Capture the cell that displays the provided text and extract its [x, y] central coordinate. 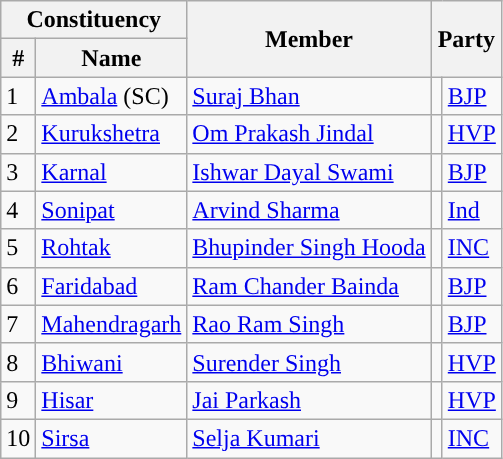
Jai Parkash [309, 400]
Party [466, 39]
Hisar [112, 400]
3 [18, 172]
Suraj Bhan [309, 96]
9 [18, 400]
Rao Ram Singh [309, 324]
Ishwar Dayal Swami [309, 172]
Member [309, 39]
Arvind Sharma [309, 210]
Karnal [112, 172]
Om Prakash Jindal [309, 134]
8 [18, 362]
Ram Chander Bainda [309, 286]
Sonipat [112, 210]
Name [112, 58]
Bhupinder Singh Hooda [309, 248]
Mahendragarh [112, 324]
Ind [472, 210]
Constituency [94, 20]
6 [18, 286]
# [18, 58]
Selja Kumari [309, 438]
1 [18, 96]
Rohtak [112, 248]
10 [18, 438]
4 [18, 210]
Ambala (SC) [112, 96]
7 [18, 324]
Kurukshetra [112, 134]
5 [18, 248]
Bhiwani [112, 362]
Sirsa [112, 438]
2 [18, 134]
Surender Singh [309, 362]
Faridabad [112, 286]
